Identify which cell holds the provided text, then report its [x, y] central coordinate. 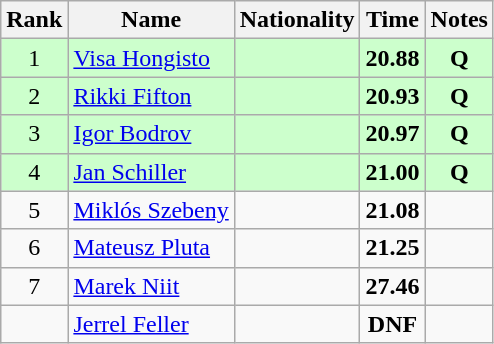
1 [34, 58]
Miklós Szebeny [151, 210]
6 [34, 248]
21.00 [392, 172]
Nationality [297, 20]
Marek Niit [151, 286]
Visa Hongisto [151, 58]
7 [34, 286]
4 [34, 172]
21.08 [392, 210]
27.46 [392, 286]
2 [34, 96]
Name [151, 20]
DNF [392, 324]
Time [392, 20]
Igor Bodrov [151, 134]
Mateusz Pluta [151, 248]
21.25 [392, 248]
Rikki Fifton [151, 96]
5 [34, 210]
Rank [34, 20]
20.88 [392, 58]
3 [34, 134]
20.97 [392, 134]
Jerrel Feller [151, 324]
20.93 [392, 96]
Notes [459, 20]
Jan Schiller [151, 172]
